Return the (X, Y) coordinate for the center point of the cell that contains the specified text.  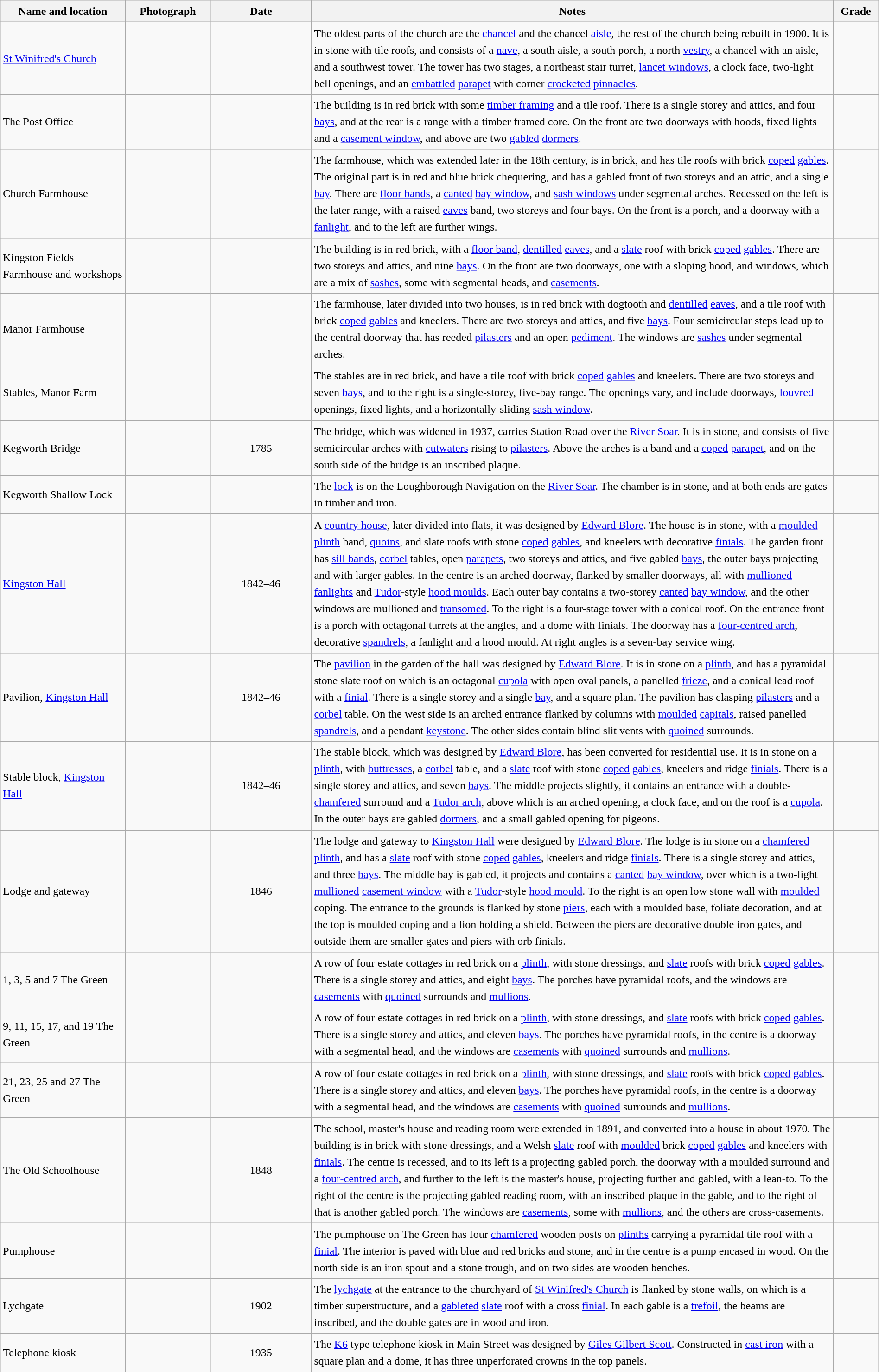
Church Farmhouse (63, 194)
Stables, Manor Farm (63, 392)
The lock is on the Loughborough Navigation on the River Soar. The chamber is in stone, and at both ends are gates in timber and iron. (572, 494)
Date (261, 11)
St Winifred's Church (63, 58)
Kegworth Shallow Lock (63, 494)
Kingston Fields Farmhouse and workshops (63, 265)
Name and location (63, 11)
1935 (261, 1353)
Lodge and gateway (63, 891)
Notes (572, 11)
Manor Farmhouse (63, 329)
Grade (856, 11)
1848 (261, 1171)
Photograph (168, 11)
1846 (261, 891)
Lychgate (63, 1306)
Telephone kiosk (63, 1353)
Kingston Hall (63, 583)
1, 3, 5 and 7 The Green (63, 980)
The Post Office (63, 122)
The Old Schoolhouse (63, 1171)
Kegworth Bridge (63, 448)
Pumphouse (63, 1250)
Pavilion, Kingston Hall (63, 697)
9, 11, 15, 17, and 19 The Green (63, 1035)
1785 (261, 448)
21, 23, 25 and 27 The Green (63, 1090)
1902 (261, 1306)
Stable block, Kingston Hall (63, 786)
